Return the [x, y] coordinate for the center point of the cell that contains the specified text.  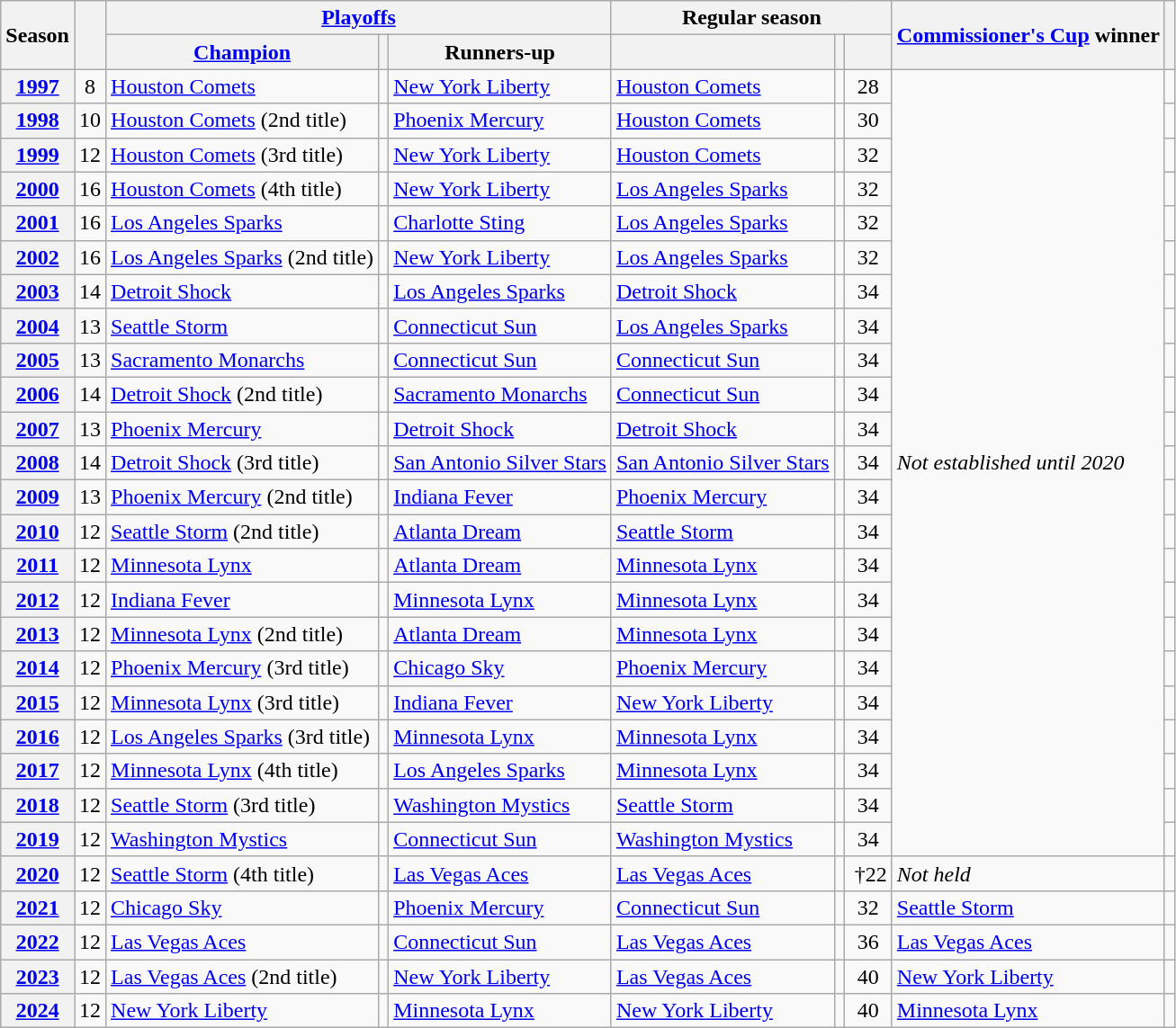
Not established until 2020 [1028, 462]
Commissioner's Cup winner [1028, 35]
2019 [38, 839]
2001 [38, 223]
1998 [38, 121]
30 [867, 121]
2024 [38, 1011]
36 [867, 942]
1997 [38, 86]
28 [867, 86]
2004 [38, 326]
Regular season [751, 18]
2023 [38, 976]
Phoenix Mercury (3rd title) [243, 668]
2010 [38, 532]
10 [90, 121]
2011 [38, 566]
Seattle Storm (4th title) [243, 873]
1999 [38, 155]
2021 [38, 907]
Charlotte Sting [500, 223]
†22 [867, 873]
2000 [38, 189]
2006 [38, 394]
Houston Comets (4th title) [243, 189]
Phoenix Mercury (2nd title) [243, 497]
2012 [38, 600]
Champion [243, 52]
2014 [38, 668]
2009 [38, 497]
2022 [38, 942]
2015 [38, 702]
2007 [38, 429]
Detroit Shock (3rd title) [243, 463]
Minnesota Lynx (4th title) [243, 771]
2008 [38, 463]
Seattle Storm (2nd title) [243, 532]
2002 [38, 257]
2018 [38, 805]
8 [90, 86]
Houston Comets (3rd title) [243, 155]
2005 [38, 360]
2017 [38, 771]
Seattle Storm (3rd title) [243, 805]
Los Angeles Sparks (2nd title) [243, 257]
Season [38, 35]
Runners-up [500, 52]
Minnesota Lynx (2nd title) [243, 634]
2020 [38, 873]
2013 [38, 634]
2016 [38, 737]
2003 [38, 291]
Los Angeles Sparks (3rd title) [243, 737]
Detroit Shock (2nd title) [243, 394]
Las Vegas Aces (2nd title) [243, 976]
Houston Comets (2nd title) [243, 121]
Minnesota Lynx (3rd title) [243, 702]
Not held [1028, 873]
Playoffs [359, 18]
